Identify which cell holds the provided text, then report its (x, y) central coordinate. 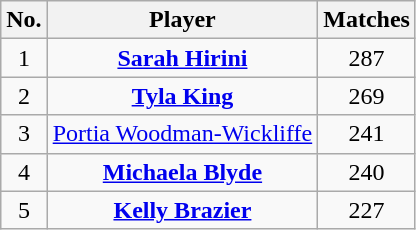
4 (24, 172)
1 (24, 58)
269 (367, 96)
5 (24, 210)
Matches (367, 20)
Player (182, 20)
3 (24, 134)
Portia Woodman-Wickliffe (182, 134)
No. (24, 20)
Sarah Hirini (182, 58)
227 (367, 210)
287 (367, 58)
Michaela Blyde (182, 172)
Tyla King (182, 96)
241 (367, 134)
240 (367, 172)
Kelly Brazier (182, 210)
2 (24, 96)
